Return [x, y] of the center of cell containing provided text 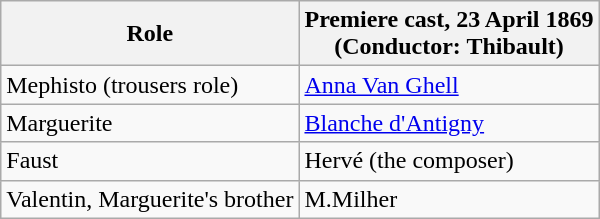
M.Milher [449, 199]
Marguerite [150, 123]
Blanche d'Antigny [449, 123]
Anna Van Ghell [449, 85]
Hervé (the composer) [449, 161]
Role [150, 34]
Faust [150, 161]
Premiere cast, 23 April 1869(Conductor: Thibault) [449, 34]
Valentin, Marguerite's brother [150, 199]
Mephisto (trousers role) [150, 85]
